Provide the [x, y] coordinate of the cell's center where the given text is located.  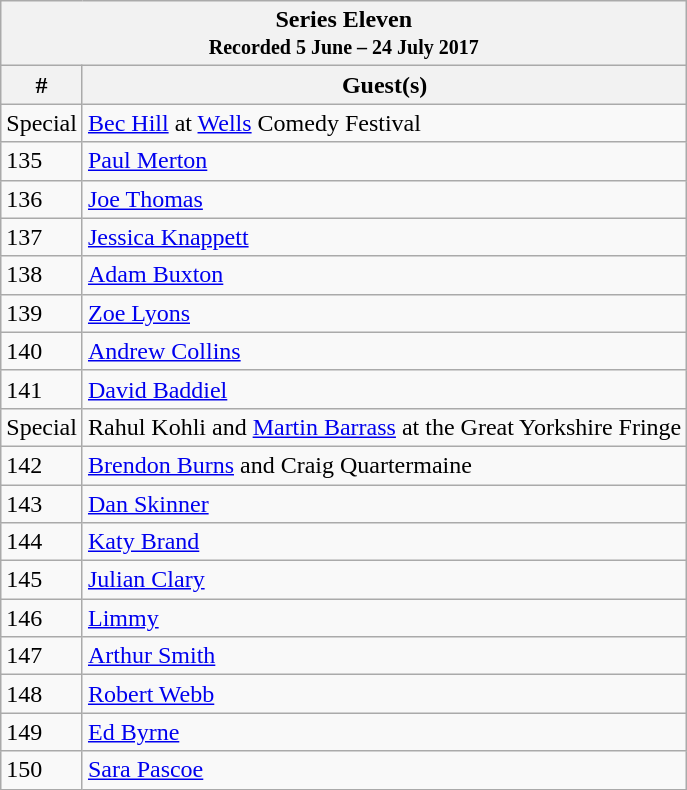
142 [42, 465]
Zoe Lyons [384, 313]
145 [42, 580]
Rahul Kohli and Martin Barrass at the Great Yorkshire Fringe [384, 427]
Series ElevenRecorded 5 June – 24 July 2017 [344, 34]
141 [42, 389]
Bec Hill at Wells Comedy Festival [384, 123]
Julian Clary [384, 580]
Joe Thomas [384, 199]
147 [42, 656]
Guest(s) [384, 85]
140 [42, 351]
144 [42, 542]
David Baddiel [384, 389]
Adam Buxton [384, 275]
Paul Merton [384, 161]
Katy Brand [384, 542]
139 [42, 313]
Brendon Burns and Craig Quartermaine [384, 465]
Andrew Collins [384, 351]
Arthur Smith [384, 656]
136 [42, 199]
148 [42, 694]
# [42, 85]
150 [42, 770]
Ed Byrne [384, 732]
Sara Pascoe [384, 770]
Robert Webb [384, 694]
Jessica Knappett [384, 237]
138 [42, 275]
Limmy [384, 618]
149 [42, 732]
Dan Skinner [384, 503]
146 [42, 618]
137 [42, 237]
143 [42, 503]
135 [42, 161]
